Detect which cell encompasses the target text, then output its (X, Y) center coordinate. 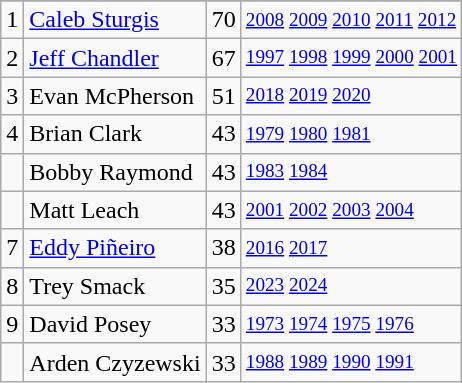
Caleb Sturgis (115, 20)
2001 2002 2003 2004 (351, 210)
4 (12, 134)
Arden Czyzewski (115, 362)
35 (224, 286)
2018 2019 2020 (351, 96)
David Posey (115, 324)
2008 2009 2010 2011 2012 (351, 20)
Bobby Raymond (115, 172)
1973 1974 1975 1976 (351, 324)
Eddy Piñeiro (115, 248)
3 (12, 96)
70 (224, 20)
51 (224, 96)
Matt Leach (115, 210)
1983 1984 (351, 172)
Jeff Chandler (115, 58)
1 (12, 20)
Trey Smack (115, 286)
2023 2024 (351, 286)
8 (12, 286)
Evan McPherson (115, 96)
Brian Clark (115, 134)
1997 1998 1999 2000 2001 (351, 58)
7 (12, 248)
67 (224, 58)
1988 1989 1990 1991 (351, 362)
9 (12, 324)
2016 2017 (351, 248)
2 (12, 58)
1979 1980 1981 (351, 134)
38 (224, 248)
